From the cell containing the given text, extract its center point as (X, Y) coordinate. 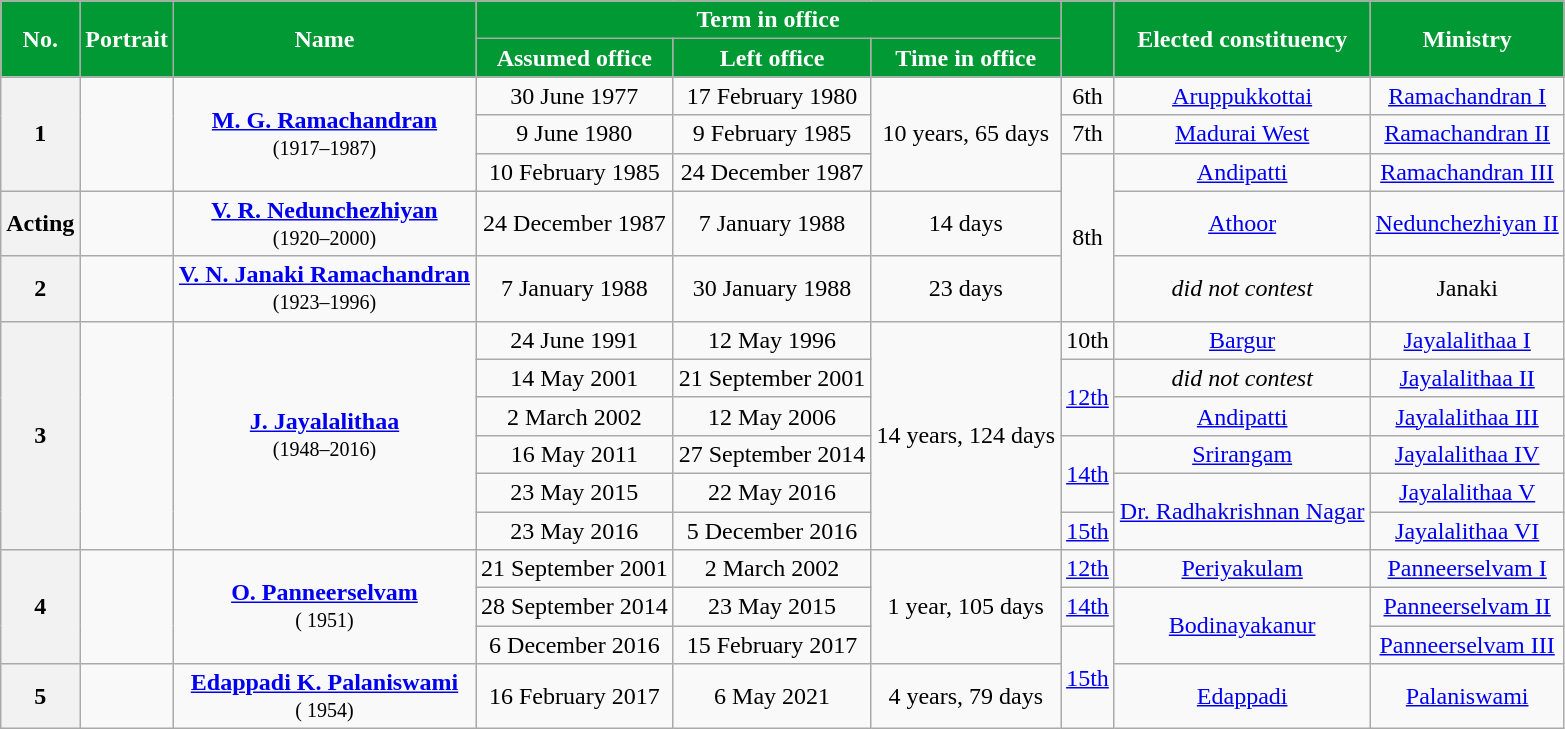
17 February 1980 (772, 96)
Time in office (966, 58)
V. N. Janaki Ramachandran(1923–1996) (324, 288)
9 February 1985 (772, 134)
Periyakulam (1242, 569)
10th (1088, 340)
27 September 2014 (772, 454)
7th (1088, 134)
Portrait (127, 39)
16 May 2011 (575, 454)
Panneerselvam III (1467, 645)
Nedunchezhiyan II (1467, 224)
Jayalalithaa III (1467, 416)
Madurai West (1242, 134)
Name (324, 39)
Left office (772, 58)
Jayalalithaa I (1467, 340)
15 February 2017 (772, 645)
Bodinayakanur (1242, 626)
Acting (40, 224)
24 June 1991 (575, 340)
10 February 1985 (575, 172)
4 (40, 607)
28 September 2014 (575, 607)
Ministry (1467, 39)
Dr. Radhakrishnan Nagar (1242, 511)
V. R. Nedunchezhiyan(1920–2000) (324, 224)
Elected constituency (1242, 39)
14 days (966, 224)
23 days (966, 288)
6th (1088, 96)
No. (40, 39)
2 (40, 288)
Assumed office (575, 58)
1 (40, 134)
Term in office (768, 20)
1 year, 105 days (966, 607)
Srirangam (1242, 454)
23 May 2016 (575, 531)
Jayalalithaa VI (1467, 531)
Ramachandran I (1467, 96)
30 June 1977 (575, 96)
Athoor (1242, 224)
Palaniswami (1467, 696)
Edappadi K. Palaniswami( 1954) (324, 696)
5 December 2016 (772, 531)
3 (40, 435)
14 May 2001 (575, 378)
Jayalalithaa II (1467, 378)
Panneerselvam II (1467, 607)
Ramachandran III (1467, 172)
5 (40, 696)
Ramachandran II (1467, 134)
Jayalalithaa V (1467, 492)
8th (1088, 237)
Edappadi (1242, 696)
Jayalalithaa IV (1467, 454)
12 May 1996 (772, 340)
Panneerselvam I (1467, 569)
6 May 2021 (772, 696)
30 January 1988 (772, 288)
O. Panneerselvam( 1951) (324, 607)
J. Jayalalithaa(1948–2016) (324, 435)
10 years, 65 days (966, 134)
12 May 2006 (772, 416)
14 years, 124 days (966, 435)
9 June 1980 (575, 134)
16 February 2017 (575, 696)
Janaki (1467, 288)
6 December 2016 (575, 645)
M. G. Ramachandran(1917–1987) (324, 134)
Bargur (1242, 340)
Aruppukkottai (1242, 96)
4 years, 79 days (966, 696)
22 May 2016 (772, 492)
